For the text-containing cell, return its midpoint in [x, y] coordinate format. 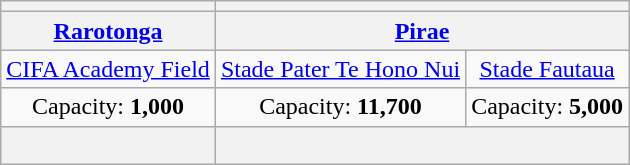
Rarotonga [108, 31]
Pirae [422, 31]
Capacity: 1,000 [108, 107]
Capacity: 11,700 [340, 107]
CIFA Academy Field [108, 69]
Capacity: 5,000 [548, 107]
Stade Pater Te Hono Nui [340, 69]
Stade Fautaua [548, 69]
